For the text-containing cell, return its midpoint in (x, y) coordinate format. 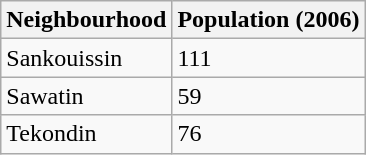
Sawatin (86, 96)
Sankouissin (86, 58)
Neighbourhood (86, 20)
Tekondin (86, 134)
59 (268, 96)
76 (268, 134)
Population (2006) (268, 20)
111 (268, 58)
